Output the (X, Y) coordinate of the center of the cell containing the given text.  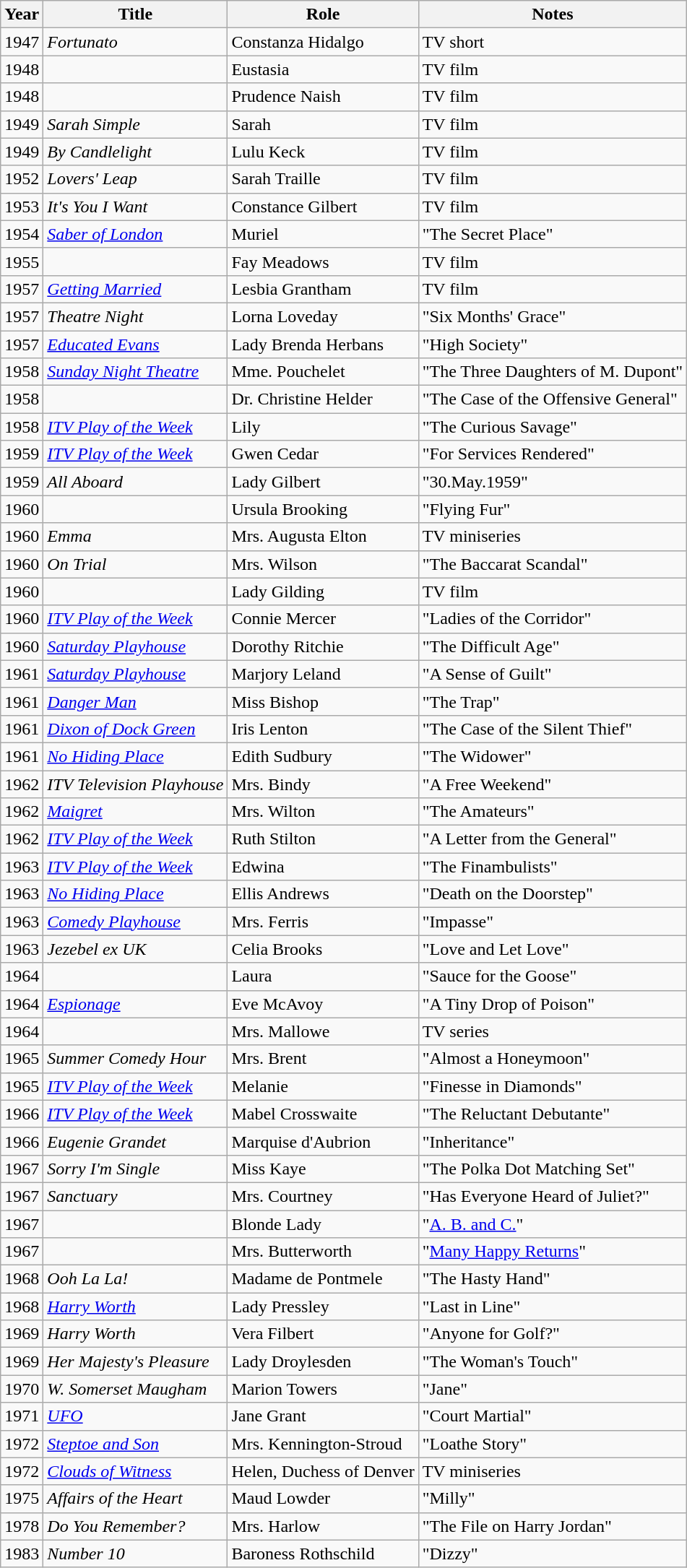
1975 (22, 1499)
"The Curious Savage" (552, 427)
Ellis Andrews (323, 894)
Educated Evans (136, 345)
By Candlelight (136, 152)
Mrs. Mallowe (323, 1031)
TV series (552, 1031)
Marion Towers (323, 1389)
Vera Filbert (323, 1334)
1971 (22, 1416)
"The Case of the Offensive General" (552, 399)
Mrs. Brent (323, 1059)
Lulu Keck (323, 152)
Mabel Crosswaite (323, 1114)
Laura (323, 976)
Constance Gilbert (323, 207)
"Has Everyone Heard of Juliet?" (552, 1196)
"Sauce for the Goose" (552, 976)
Saber of London (136, 234)
"The Woman's Touch" (552, 1361)
Blonde Lady (323, 1224)
Mrs. Augusta Elton (323, 537)
1970 (22, 1389)
"Finesse in Diamonds" (552, 1086)
TV short (552, 42)
Lady Gilbert (323, 482)
Mrs. Wilson (323, 564)
Clouds of Witness (136, 1471)
"High Society" (552, 345)
Mrs. Butterworth (323, 1252)
"Love and Let Love" (552, 949)
"The Three Daughters of M. Dupont" (552, 372)
"Six Months' Grace" (552, 316)
Helen, Duchess of Denver (323, 1471)
"A Sense of Guilt" (552, 674)
Mrs. Kennington-Stroud (323, 1444)
Her Majesty's Pleasure (136, 1361)
"The File on Harry Jordan" (552, 1526)
Constanza Hidalgo (323, 42)
"A Tiny Drop of Poison" (552, 1004)
Prudence Naish (323, 97)
Lorna Loveday (323, 316)
"Inheritance" (552, 1141)
Mrs. Courtney (323, 1196)
Maigret (136, 812)
"Impasse" (552, 922)
"Milly" (552, 1499)
Sanctuary (136, 1196)
1953 (22, 207)
Lovers' Leap (136, 179)
Eustasia (323, 69)
Edith Sudbury (323, 756)
"Jane" (552, 1389)
"Anyone for Golf?" (552, 1334)
Eve McAvoy (323, 1004)
Dixon of Dock Green (136, 729)
"Death on the Doorstep" (552, 894)
"30.May.1959" (552, 482)
Emma (136, 537)
Sarah (323, 124)
"The Hasty Hand" (552, 1279)
1947 (22, 42)
Jane Grant (323, 1416)
Madame de Pontmele (323, 1279)
W. Somerset Maugham (136, 1389)
Title (136, 14)
Year (22, 14)
"For Services Rendered" (552, 454)
Comedy Playhouse (136, 922)
Marjory Leland (323, 674)
Connie Mercer (323, 619)
Mrs. Ferris (323, 922)
"The Secret Place" (552, 234)
Lady Pressley (323, 1307)
Sarah Simple (136, 124)
Lesbia Grantham (323, 289)
"A. B. and C." (552, 1224)
"Last in Line" (552, 1307)
"Loathe Story" (552, 1444)
"Almost a Honeymoon" (552, 1059)
Steptoe and Son (136, 1444)
Mme. Pouchelet (323, 372)
Maud Lowder (323, 1499)
Do You Remember? (136, 1526)
Role (323, 14)
Celia Brooks (323, 949)
Jezebel ex UK (136, 949)
"Flying Fur" (552, 509)
Dr. Christine Helder (323, 399)
"The Reluctant Debutante" (552, 1114)
Iris Lenton (323, 729)
"The Amateurs" (552, 812)
Mrs. Wilton (323, 812)
"The Difficult Age" (552, 646)
Fortunato (136, 42)
"The Widower" (552, 756)
1952 (22, 179)
Sunday Night Theatre (136, 372)
Mrs. Bindy (323, 784)
ITV Television Playhouse (136, 784)
Edwina (323, 867)
Danger Man (136, 701)
All Aboard (136, 482)
Mrs. Harlow (323, 1526)
It's You I Want (136, 207)
1955 (22, 261)
Ruth Stilton (323, 839)
Affairs of the Heart (136, 1499)
Lady Droylesden (323, 1361)
Miss Bishop (323, 701)
"Ladies of the Corridor" (552, 619)
Lady Gilding (323, 592)
Sarah Traille (323, 179)
Number 10 (136, 1554)
Lady Brenda Herbans (323, 345)
"Many Happy Returns" (552, 1252)
Notes (552, 14)
"The Baccarat Scandal" (552, 564)
Fay Meadows (323, 261)
Baroness Rothschild (323, 1554)
"The Trap" (552, 701)
Theatre Night (136, 316)
1954 (22, 234)
Getting Married (136, 289)
Melanie (323, 1086)
"A Free Weekend" (552, 784)
"A Letter from the General" (552, 839)
Eugenie Grandet (136, 1141)
"The Case of the Silent Thief" (552, 729)
"The Polka Dot Matching Set" (552, 1169)
Ooh La La! (136, 1279)
Marquise d'Aubrion (323, 1141)
"Court Martial" (552, 1416)
Sorry I'm Single (136, 1169)
1978 (22, 1526)
Muriel (323, 234)
Espionage (136, 1004)
Summer Comedy Hour (136, 1059)
"Dizzy" (552, 1554)
Miss Kaye (323, 1169)
Ursula Brooking (323, 509)
Dorothy Ritchie (323, 646)
On Trial (136, 564)
Gwen Cedar (323, 454)
UFO (136, 1416)
1983 (22, 1554)
"The Finambulists" (552, 867)
Lily (323, 427)
